Output the (x, y) coordinate of the center of the cell containing the given text.  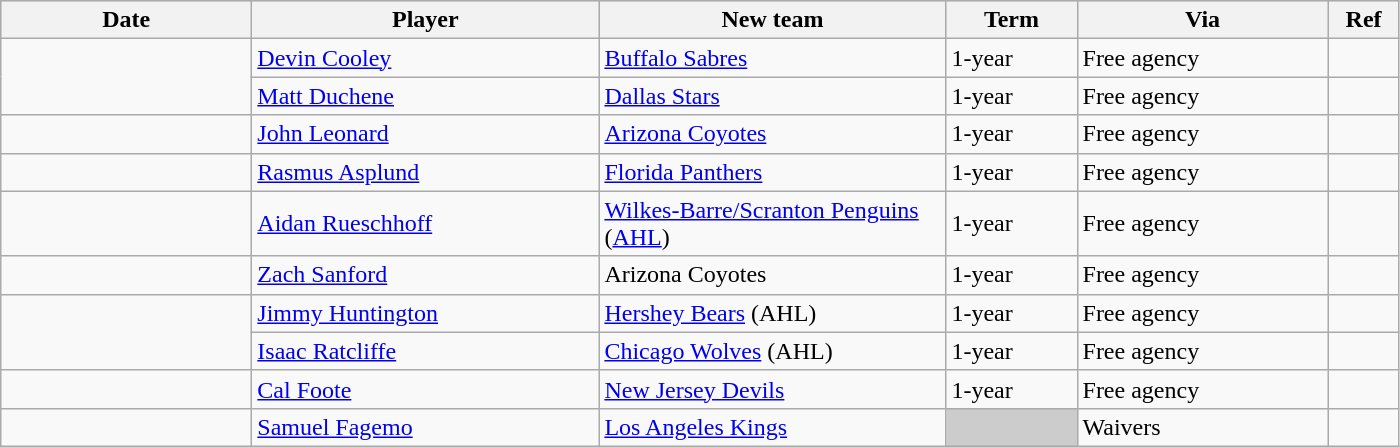
Zach Sanford (426, 275)
Dallas Stars (772, 96)
Devin Cooley (426, 58)
Chicago Wolves (AHL) (772, 351)
Ref (1364, 20)
Buffalo Sabres (772, 58)
New team (772, 20)
Cal Foote (426, 389)
Hershey Bears (AHL) (772, 313)
Date (126, 20)
Waivers (1202, 427)
Aidan Rueschhoff (426, 224)
Isaac Ratcliffe (426, 351)
New Jersey Devils (772, 389)
Wilkes-Barre/Scranton Penguins (AHL) (772, 224)
Florida Panthers (772, 172)
Los Angeles Kings (772, 427)
Samuel Fagemo (426, 427)
Via (1202, 20)
Player (426, 20)
Rasmus Asplund (426, 172)
Jimmy Huntington (426, 313)
Term (1012, 20)
John Leonard (426, 134)
Matt Duchene (426, 96)
